Capture the cell that displays the provided text and extract its [X, Y] central coordinate. 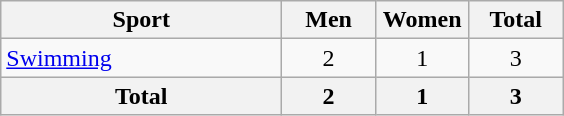
Swimming [142, 58]
Sport [142, 20]
Men [329, 20]
Women [422, 20]
